For the text-containing cell, return its midpoint in [X, Y] coordinate format. 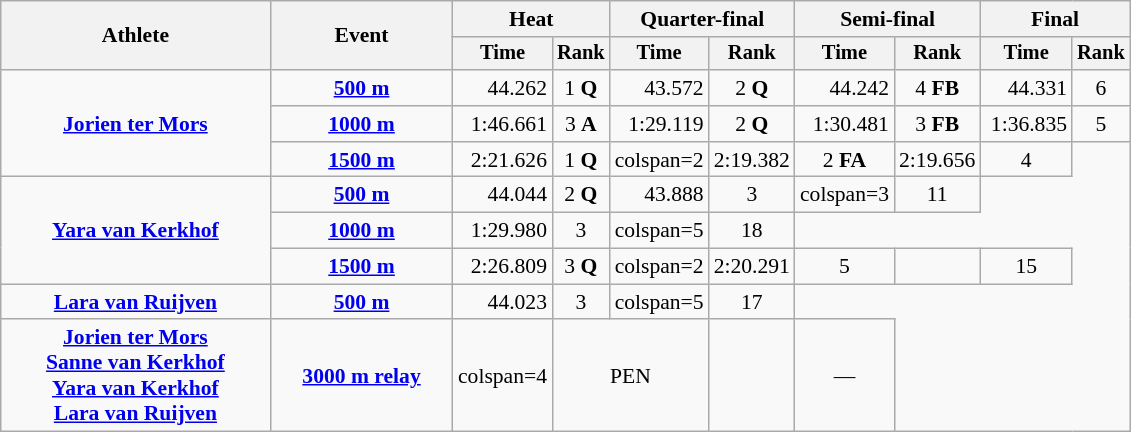
Yara van Kerkhof [136, 230]
Jorien ter MorsSanne van Kerkhof Yara van KerkhofLara van Ruijven [136, 376]
44.023 [502, 302]
1:29.119 [660, 124]
4 [1026, 160]
4 FB [937, 88]
Athlete [136, 36]
Jorien ter Mors [136, 124]
44.331 [1026, 88]
— [844, 376]
44.242 [844, 88]
PEN [630, 376]
1:36.835 [1026, 124]
1:29.980 [502, 231]
colspan=3 [844, 195]
Heat [532, 19]
3 Q [581, 267]
1:30.481 [844, 124]
Semi-final [888, 19]
1:46.661 [502, 124]
2 FA [844, 160]
2:19.656 [937, 160]
18 [752, 231]
15 [1026, 267]
3000 m relay [362, 376]
6 [1101, 88]
17 [752, 302]
2:21.626 [502, 160]
Lara van Ruijven [136, 302]
44.262 [502, 88]
11 [937, 195]
Final [1054, 19]
2:26.809 [502, 267]
3 FB [937, 124]
43.572 [660, 88]
Quarter-final [702, 19]
3 A [581, 124]
Event [362, 36]
2:19.382 [752, 160]
2:20.291 [752, 267]
44.044 [502, 195]
43.888 [660, 195]
colspan=4 [502, 376]
